Detect which cell encompasses the target text, then output its (X, Y) center coordinate. 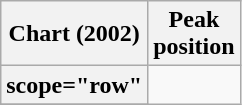
Chart (2002) (74, 34)
scope="row" (74, 85)
Peakposition (194, 34)
